For the text-containing cell, return its midpoint in [X, Y] coordinate format. 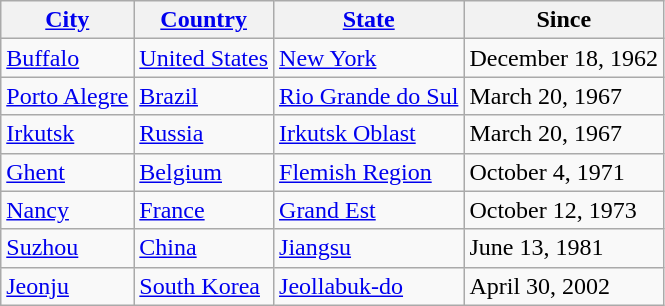
April 30, 2002 [564, 286]
State [369, 20]
Irkutsk [68, 134]
Since [564, 20]
Jiangsu [369, 248]
December 18, 1962 [564, 58]
South Korea [204, 286]
June 13, 1981 [564, 248]
Country [204, 20]
Jeonju [68, 286]
October 4, 1971 [564, 172]
New York [369, 58]
United States [204, 58]
Porto Alegre [68, 96]
Belgium [204, 172]
Ghent [68, 172]
October 12, 1973 [564, 210]
France [204, 210]
Grand Est [369, 210]
Brazil [204, 96]
China [204, 248]
Suzhou [68, 248]
City [68, 20]
Buffalo [68, 58]
Flemish Region [369, 172]
Nancy [68, 210]
Russia [204, 134]
Jeollabuk-do [369, 286]
Rio Grande do Sul [369, 96]
Irkutsk Oblast [369, 134]
